Search for the cell housing the specified text and yield its (x, y) center coordinate. 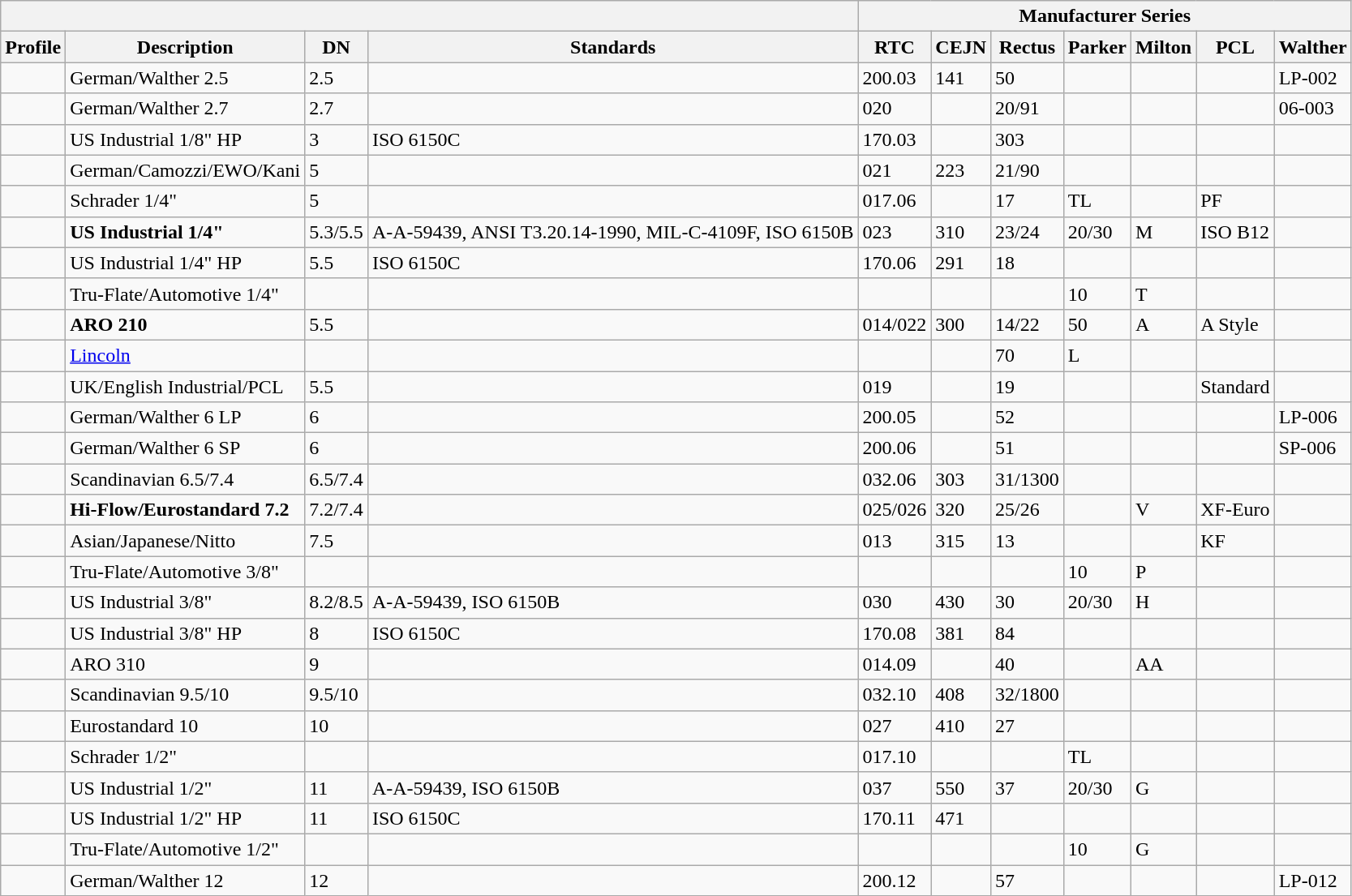
P (1163, 572)
170.06 (895, 263)
032.10 (895, 695)
032.06 (895, 479)
014.09 (895, 664)
3 (337, 139)
30 (1028, 602)
Scandinavian 6.5/7.4 (185, 479)
Milton (1163, 47)
06-003 (1312, 109)
223 (961, 170)
US Industrial 3/8" (185, 602)
200.06 (895, 448)
31/1300 (1028, 479)
US Industrial 1/4" (185, 232)
300 (961, 324)
Standard (1235, 387)
410 (961, 726)
014/022 (895, 324)
017.06 (895, 201)
Tru-Flate/Automotive 3/8" (185, 572)
12 (337, 880)
LP-002 (1312, 78)
ISO B12 (1235, 232)
200.03 (895, 78)
Rectus (1028, 47)
KF (1235, 541)
017.10 (895, 757)
19 (1028, 387)
037 (895, 787)
200.05 (895, 418)
13 (1028, 541)
Standards (613, 47)
27 (1028, 726)
141 (961, 78)
2.7 (337, 109)
8.2/8.5 (337, 602)
US Industrial 1/2" HP (185, 818)
170.11 (895, 818)
Profile (33, 47)
L (1097, 355)
020 (895, 109)
US Industrial 3/8" HP (185, 633)
A-A-59439, ANSI T3.20.14-1990, MIL-C-4109F, ISO 6150B (613, 232)
RTC (895, 47)
Schrader 1/4" (185, 201)
310 (961, 232)
20/91 (1028, 109)
2.5 (337, 78)
US Industrial 1/4" HP (185, 263)
M (1163, 232)
019 (895, 387)
ARO 210 (185, 324)
37 (1028, 787)
PCL (1235, 47)
70 (1028, 355)
Walther (1312, 47)
9.5/10 (337, 695)
German/Walther 2.7 (185, 109)
430 (961, 602)
408 (961, 695)
021 (895, 170)
LP-006 (1312, 418)
030 (895, 602)
SP-006 (1312, 448)
200.12 (895, 880)
German/Walther 2.5 (185, 78)
51 (1028, 448)
5.3/5.5 (337, 232)
US Industrial 1/8" HP (185, 139)
23/24 (1028, 232)
H (1163, 602)
550 (961, 787)
UK/English Industrial/PCL (185, 387)
7.2/7.4 (337, 510)
German/Camozzi/EWO/Kani (185, 170)
027 (895, 726)
170.03 (895, 139)
32/1800 (1028, 695)
German/Walther 6 SP (185, 448)
57 (1028, 880)
Parker (1097, 47)
V (1163, 510)
84 (1028, 633)
Manufacturer Series (1105, 16)
DN (337, 47)
18 (1028, 263)
US Industrial 1/2" (185, 787)
320 (961, 510)
A Style (1235, 324)
17 (1028, 201)
40 (1028, 664)
Asian/Japanese/Nitto (185, 541)
013 (895, 541)
170.08 (895, 633)
023 (895, 232)
Description (185, 47)
A (1163, 324)
AA (1163, 664)
14/22 (1028, 324)
9 (337, 664)
315 (961, 541)
25/26 (1028, 510)
Schrader 1/2" (185, 757)
291 (961, 263)
ARO 310 (185, 664)
Eurostandard 10 (185, 726)
Scandinavian 9.5/10 (185, 695)
Tru-Flate/Automotive 1/2" (185, 849)
PF (1235, 201)
Hi-Flow/Eurostandard 7.2 (185, 510)
CEJN (961, 47)
21/90 (1028, 170)
LP-012 (1312, 880)
Tru-Flate/Automotive 1/4" (185, 294)
Lincoln (185, 355)
381 (961, 633)
T (1163, 294)
52 (1028, 418)
8 (337, 633)
025/026 (895, 510)
XF-Euro (1235, 510)
German/Walther 12 (185, 880)
471 (961, 818)
7.5 (337, 541)
German/Walther 6 LP (185, 418)
6.5/7.4 (337, 479)
